Find where the given text appears and provide that cell's center as [X, Y] coordinate. 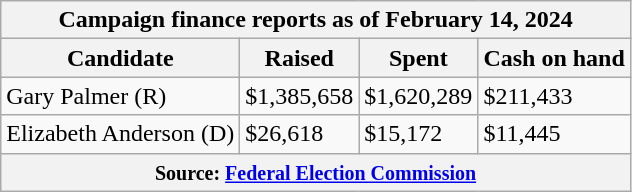
$1,620,289 [418, 96]
$26,618 [300, 134]
Cash on hand [554, 58]
$211,433 [554, 96]
Elizabeth Anderson (D) [120, 134]
Source: Federal Election Commission [316, 172]
Raised [300, 58]
$15,172 [418, 134]
Campaign finance reports as of February 14, 2024 [316, 20]
Candidate [120, 58]
$11,445 [554, 134]
Gary Palmer (R) [120, 96]
Spent [418, 58]
$1,385,658 [300, 96]
